Pinpoint the cell where the given text exists, returning its [x, y] midpoint coordinate. 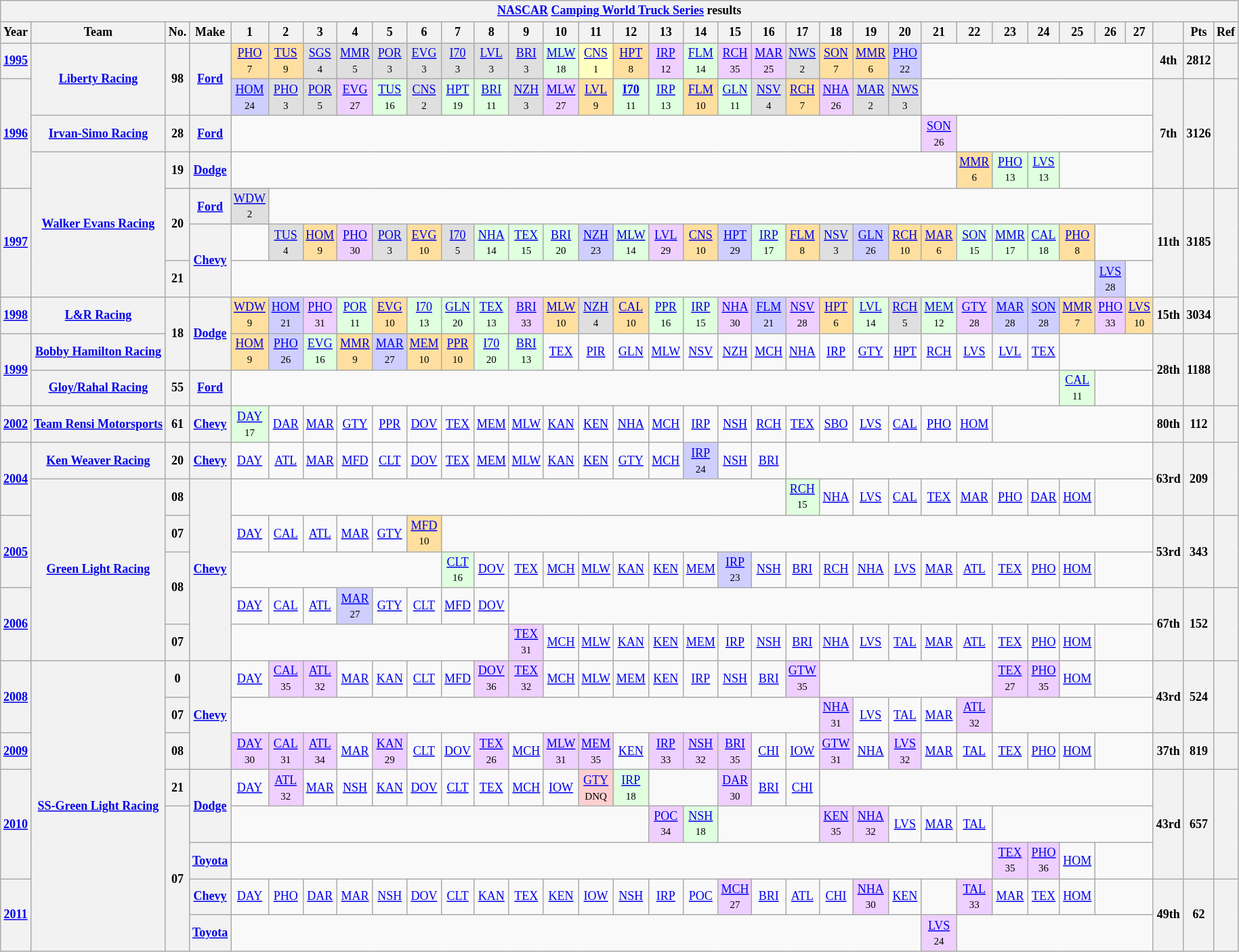
2006 [16, 624]
LVL9 [596, 98]
MAR25 [769, 61]
POC [700, 897]
PHO22 [905, 61]
11th [1168, 242]
IRP33 [665, 752]
1999 [16, 370]
SON26 [939, 133]
CNS2 [424, 98]
LVS24 [939, 933]
Ken Weaver Racing [98, 460]
HOM21 [286, 316]
37th [1168, 752]
12 [631, 33]
NHA32 [871, 824]
MAR6 [939, 242]
1 [250, 33]
2009 [16, 752]
Bobby Hamilton Racing [98, 351]
TEX26 [491, 752]
26 [1111, 33]
PHO33 [1111, 316]
RCH10 [905, 242]
112 [1199, 425]
PHO26 [286, 351]
I7020 [491, 351]
PPR [390, 425]
15th [1168, 316]
NWS2 [803, 61]
524 [1199, 697]
22 [974, 33]
GLN26 [871, 242]
NSV28 [803, 316]
GLN11 [735, 98]
Pts [1199, 33]
2002 [16, 425]
2008 [16, 697]
TEX27 [1011, 679]
MLW10 [561, 316]
LVS32 [905, 752]
3126 [1199, 134]
2004 [16, 478]
9 [526, 33]
GLN [631, 351]
Make [210, 33]
TUS9 [286, 61]
LVS10 [1139, 316]
2010 [16, 825]
PHO7 [250, 61]
63rd [1168, 478]
55 [177, 388]
LVL29 [665, 242]
GTY28 [974, 316]
WDW9 [250, 316]
BRI35 [735, 752]
SS-Green Light Racing [98, 806]
25 [1077, 33]
MEM10 [424, 351]
MLW14 [631, 242]
1998 [16, 316]
Team Rensi Motorsports [98, 425]
NHA14 [491, 242]
ATL34 [320, 752]
MAR28 [1011, 316]
CAL10 [631, 316]
POR5 [320, 98]
MEM35 [596, 752]
RCH5 [905, 316]
23 [1011, 33]
NSH32 [700, 752]
SON15 [974, 242]
IRP15 [700, 316]
Liberty Racing [98, 79]
10 [561, 33]
HPT8 [631, 61]
FLM10 [700, 98]
HPT29 [735, 242]
1997 [16, 242]
CAL18 [1043, 242]
2 [286, 33]
EVG27 [355, 98]
NSV4 [769, 98]
POC34 [665, 824]
SBO [836, 425]
2812 [1199, 61]
67th [1168, 624]
LVL14 [871, 316]
6 [424, 33]
LVS13 [1043, 170]
CAL35 [286, 679]
TAL33 [974, 897]
80th [1168, 425]
GTW31 [836, 752]
NSV3 [836, 242]
FLM8 [803, 242]
61 [177, 425]
MMR5 [355, 61]
209 [1199, 478]
NZH4 [596, 316]
8 [491, 33]
0 [177, 679]
IRP18 [631, 788]
MMR17 [1011, 242]
NZH [735, 351]
I705 [458, 242]
GLN20 [458, 316]
CNS1 [596, 61]
1188 [1199, 370]
4th [1168, 61]
PPR10 [458, 351]
PHO3 [286, 98]
3185 [1199, 242]
BRI13 [526, 351]
CLT16 [458, 569]
DAY17 [250, 425]
Team [98, 33]
GTW35 [803, 679]
CAL11 [1077, 388]
TEX35 [1011, 861]
MMR9 [355, 351]
HPT6 [836, 316]
27 [1139, 33]
PHO35 [1043, 679]
4 [355, 33]
HPT [905, 351]
2011 [16, 915]
POR11 [355, 316]
NZH3 [526, 98]
I703 [458, 61]
RCH35 [735, 61]
MAR2 [871, 98]
62 [1199, 915]
657 [1199, 825]
PHO31 [320, 316]
DOV36 [491, 679]
PIR [596, 351]
MLW18 [561, 61]
24 [1043, 33]
11 [596, 33]
NSV [700, 351]
Walker Evans Racing [98, 225]
MCH27 [735, 897]
1996 [16, 134]
FLM14 [700, 61]
PHO13 [1011, 170]
Year [16, 33]
LVL [1011, 351]
BRI33 [526, 316]
13 [665, 33]
NHA31 [836, 715]
98 [177, 79]
MLW27 [561, 98]
MLW31 [561, 752]
No. [177, 33]
819 [1199, 752]
Gloy/Rahal Racing [98, 388]
SGS4 [320, 61]
NSH18 [700, 824]
BRI3 [526, 61]
DAY30 [250, 752]
PHO8 [1077, 242]
LVS28 [1111, 279]
EVG3 [424, 61]
PHO30 [355, 242]
I7011 [631, 98]
28 [177, 133]
L&R Racing [98, 316]
Green Light Racing [98, 569]
Ref [1226, 33]
15 [735, 33]
BRI20 [561, 242]
CNS10 [700, 242]
7 [458, 33]
Irvan-Simo Racing [98, 133]
NWS3 [905, 98]
CAL31 [286, 752]
RCH7 [803, 98]
49th [1168, 915]
IRP24 [700, 460]
KEN35 [836, 824]
RCH15 [803, 497]
GTYDNQ [596, 788]
16 [769, 33]
53rd [1168, 551]
LVL3 [491, 61]
TEX32 [526, 679]
14 [700, 33]
KAN29 [390, 752]
HPT19 [458, 98]
3034 [1199, 316]
28th [1168, 370]
343 [1199, 551]
SON 7 [836, 61]
WDW2 [250, 207]
5 [390, 33]
3 [320, 33]
FLM21 [769, 316]
NASCAR Camping World Truck Series results [619, 11]
MMR7 [1077, 316]
IRP17 [769, 242]
IRP13 [665, 98]
152 [1199, 624]
IRP12 [665, 61]
TUS4 [286, 242]
SON28 [1043, 316]
17 [803, 33]
PHO36 [1043, 861]
TEX31 [526, 643]
7th [1168, 134]
2005 [16, 551]
IRP23 [735, 569]
NHA26 [836, 98]
I7013 [424, 316]
TEX13 [491, 316]
1995 [16, 61]
PPR16 [665, 316]
BRI11 [491, 98]
MEM12 [939, 316]
DAR30 [735, 788]
TUS16 [390, 98]
TEX15 [526, 242]
NZH23 [596, 242]
HOM24 [250, 98]
EVG16 [320, 351]
MFD10 [424, 534]
